Provide the [X, Y] coordinate of the cell's center where the given text is located.  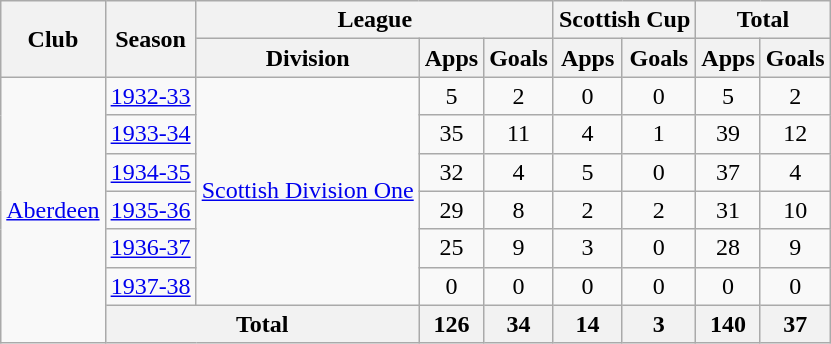
28 [728, 248]
Scottish Cup [624, 20]
14 [587, 324]
League [374, 20]
31 [728, 210]
29 [451, 210]
1936-37 [150, 248]
Club [53, 39]
Aberdeen [53, 210]
25 [451, 248]
1 [659, 134]
11 [519, 134]
8 [519, 210]
Season [150, 39]
10 [795, 210]
39 [728, 134]
Scottish Division One [308, 191]
126 [451, 324]
1934-35 [150, 172]
1937-38 [150, 286]
1933-34 [150, 134]
12 [795, 134]
Division [308, 58]
35 [451, 134]
140 [728, 324]
1935-36 [150, 210]
1932-33 [150, 96]
34 [519, 324]
32 [451, 172]
